Extract the [x, y] coordinate from the center of the cell holding the provided text.  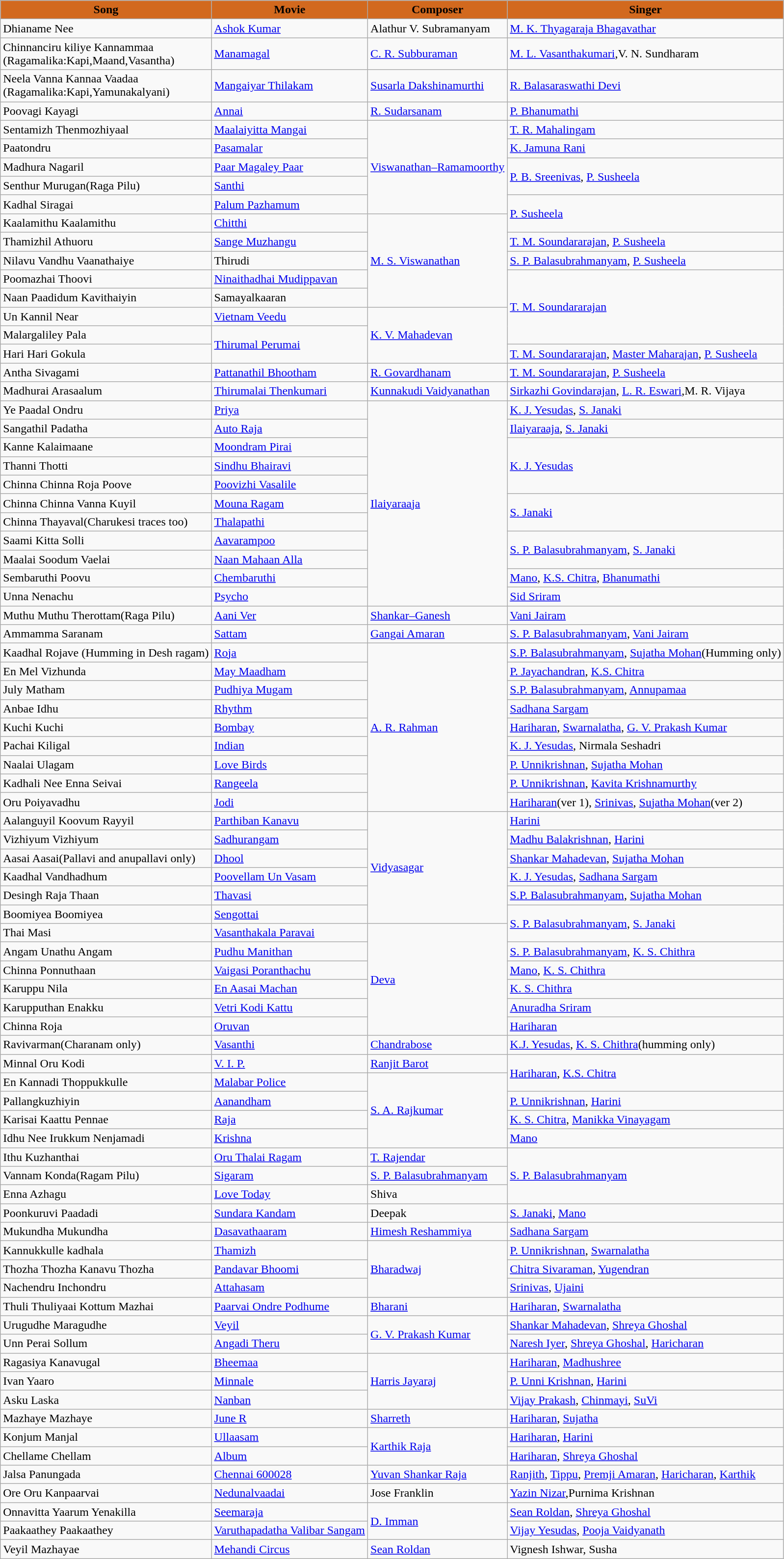
Harris Jayaraj [438, 1381]
Oru Poiyavadhu [106, 802]
Hari Hari Gokula [106, 354]
Vani Jairam [646, 615]
Parthiban Kanavu [289, 820]
Sean Roldan [438, 1549]
Thuli Thuliyaai Kottum Mazhai [106, 1306]
Santhi [289, 185]
K. Jamuna Rani [646, 148]
Sange Muzhangu [289, 241]
Vasanthakala Paravai [289, 933]
Dhool [289, 858]
June R [289, 1418]
Thirumalai Thenkumari [289, 391]
Shankar Mahadevan, Shreya Ghoshal [646, 1325]
Susarla Dakshinamurthi [438, 85]
Manamagal [289, 54]
S. P. Balasubrahmanyam, P. Susheela [646, 261]
Ravivarman(Charanam only) [106, 1045]
Anbae Idhu [106, 709]
Chinna Chinna Roja Poove [106, 484]
P. Unnikrishnan, Sujatha Mohan [646, 765]
Chinna Thayaval(Charukesi traces too) [106, 522]
Psycho [289, 597]
Madhu Balakrishnan, Harini [646, 839]
T. M. Soundararajan [646, 307]
Auto Raja [289, 428]
Sharreth [438, 1418]
G. V. Prakash Kumar [438, 1334]
Thamizh [289, 1250]
Chinna Roja [106, 1026]
C. R. Subburaman [438, 54]
Antha Sivagami [106, 372]
Bheemaa [289, 1362]
Chinnanciru kiliye Kannammaa(Ragamalika:Kapi,Maand,Vasantha) [106, 54]
S.P. Balasubrahmanyam, Sujatha Mohan(Humming only) [646, 653]
Mangaiyar Thilakam [289, 85]
Paakaathey Paakaathey [106, 1531]
En Kannadi Thoppukkulle [106, 1082]
Jodi [289, 802]
Moondram Pirai [289, 447]
R. Govardhanam [438, 372]
Yazin Nizar,Purnima Krishnan [646, 1493]
Himesh Reshammiya [438, 1232]
Priya [289, 410]
Paarvai Ondre Podhume [289, 1306]
Konjum Manjal [106, 1437]
Love Today [289, 1194]
Madhurai Arasaalum [106, 391]
En Mel Vizhunda [106, 671]
P. Susheela [646, 213]
Ore Oru Kanpaarvai [106, 1493]
Ashok Kumar [289, 28]
Mano, K.S. Chitra, Bhanumathi [646, 578]
Hariharan, Harini [646, 1437]
Ivan Yaaro [106, 1381]
Movie [289, 10]
Aavarampoo [289, 540]
R. Sudarsanam [438, 111]
T. M. Soundararajan, Master Maharajan, P. Susheela [646, 354]
Chitthi [289, 223]
Kaadhal Rojave (Humming in Desh ragam) [106, 653]
Chellame Chellam [106, 1456]
Nachendru Inchondru [106, 1288]
Dhianame Nee [106, 28]
R. Balasaraswathi Devi [646, 85]
P. Unnikrishnan, Swarnalatha [646, 1250]
Pallangkuzhiyin [106, 1101]
Aani Ver [289, 615]
Vaigasi Poranthachu [289, 970]
Sindhu Bhairavi [289, 466]
Angadi Theru [289, 1344]
S. P. Balasubrahmanyam, Vani Jairam [646, 634]
Thirumal Perumai [289, 344]
Kaalamithu Kaalamithu [106, 223]
Shankar–Ganesh [438, 615]
Palum Pazhamum [289, 204]
Paar Magaley Paar [289, 167]
K. J. Yesudas [646, 466]
P. Unnikrishnan, Harini [646, 1101]
Poonkuruvi Paadadi [106, 1213]
Seemaraja [289, 1512]
En Aasai Machan [289, 989]
Thanni Thotti [106, 466]
Malabar Police [289, 1082]
Onnavitta Yaarum Yenakilla [106, 1512]
Thai Masi [106, 933]
Srinivas, Ujaini [646, 1288]
Hariharan, K.S. Chitra [646, 1073]
Thozha Thozha Kanavu Thozha [106, 1269]
Sirkazhi Govindarajan, L. R. Eswari,M. R. Vijaya [646, 391]
July Matham [106, 690]
Pudhiya Mugam [289, 690]
Viswanathan–Ramamoorthy [438, 167]
Muthu Muthu Therottam(Raga Pilu) [106, 615]
P. Jayachandran, K.S. Chitra [646, 671]
Aasai Aasai(Pallavi and anupallavi only) [106, 858]
S.P. Balasubrahmanyam, Sujatha Mohan [646, 896]
Nanban [289, 1400]
Attahasam [289, 1288]
Aalanguyil Koovum Rayyil [106, 820]
Poovellam Un Vasam [289, 877]
Mano, K. S. Chithra [646, 970]
Mano [646, 1138]
Maalai Soodum Vaelai [106, 559]
K. S. Chitra, Manikka Vinayagam [646, 1119]
Senthur Murugan(Raga Pilu) [106, 185]
K. V. Mahadevan [438, 335]
Bharadwaj [438, 1269]
Chandrabose [438, 1045]
Saami Kitta Solli [106, 540]
Kadhali Nee Enna Seivai [106, 783]
Oruvan [289, 1026]
Gangai Amaran [438, 634]
Minnal Oru Kodi [106, 1063]
Boomiyea Boomiyea [106, 914]
Karisai Kaattu Pennae [106, 1119]
Urugudhe Maragudhe [106, 1325]
Alathur V. Subramanyam [438, 28]
Hariharan, Sujatha [646, 1418]
M. L. Vasanthakumari,V. N. Sundharam [646, 54]
Vannam Konda(Ragam Pilu) [106, 1176]
Un Kannil Near [106, 317]
Yuvan Shankar Raja [438, 1475]
Bharani [438, 1306]
Roja [289, 653]
Album [289, 1456]
Thavasi [289, 896]
Vijay Yesudas, Pooja Vaidyanath [646, 1531]
Chembaruthi [289, 578]
Malargaliley Pala [106, 335]
Mehandi Circus [289, 1549]
Angam Unathu Angam [106, 951]
Kannukkulle kadhala [106, 1250]
Sangathil Padatha [106, 428]
Naalai Ulagam [106, 765]
Ninaithadhai Mudippavan [289, 279]
S.P. Balasubrahmanyam, Annupamaa [646, 690]
Song [106, 10]
Sembaruthi Poovu [106, 578]
Pudhu Manithan [289, 951]
Ye Paadal Ondru [106, 410]
Naresh Iyer, Shreya Ghoshal, Haricharan [646, 1344]
Hariharan, Swarnalatha [646, 1306]
Naan Paadidum Kavithaiyin [106, 298]
T. Rajendar [438, 1157]
Poovizhi Vasalile [289, 484]
Mukundha Mukundha [106, 1232]
Krishna [289, 1138]
Sid Sriram [646, 597]
Ammamma Saranam [106, 634]
Ranjith, Tippu, Premji Amaran, Haricharan, Karthik [646, 1475]
S. A. Rajkumar [438, 1110]
Ilaiyaraaja, S. Janaki [646, 428]
Ithu Kuzhanthai [106, 1157]
Ullaasam [289, 1437]
Chitra Sivaraman, Yugendran [646, 1269]
Karupputhan Enakku [106, 1007]
T. R. Mahalingam [646, 130]
Hariharan, Shreya Ghoshal [646, 1456]
P. Bhanumathi [646, 111]
Paatondru [106, 148]
P. Unnikrishnan, Kavita Krishnamurthy [646, 783]
K. J. Yesudas, S. Janaki [646, 410]
Veyil Mazhayae [106, 1549]
Hariharan [646, 1026]
Sigaram [289, 1176]
A. R. Rahman [438, 727]
Mouna Ragam [289, 503]
K.J. Yesudas, K. S. Chithra(humming only) [646, 1045]
Minnale [289, 1381]
Anuradha Sriram [646, 1007]
Maalaiyitta Mangai [289, 130]
Singer [646, 10]
Asku Laska [106, 1400]
Deepak [438, 1213]
Pattanathil Bhootham [289, 372]
Karuppu Nila [106, 989]
Indian [289, 746]
Sundara Kandam [289, 1213]
S. P. Balasubrahmanyam, K. S. Chithra [646, 951]
P. Unni Krishnan, Harini [646, 1381]
M. K. Thyagaraja Bhagavathar [646, 28]
Neela Vanna Kannaa Vaadaa(Ragamalika:Kapi,Yamunakalyani) [106, 85]
Unna Nenachu [106, 597]
Thamizhil Athuoru [106, 241]
Karthik Raja [438, 1446]
Chinna Ponnuthaan [106, 970]
Rangeela [289, 783]
Kaadhal Vandhadhum [106, 877]
K. J. Yesudas, Sadhana Sargam [646, 877]
Vignesh Ishwar, Susha [646, 1549]
Sattam [289, 634]
Love Birds [289, 765]
Kunnakudi Vaidyanathan [438, 391]
Sean Roldan, Shreya Ghoshal [646, 1512]
Pachai Kiligal [106, 746]
Thirudi [289, 261]
Shiva [438, 1194]
V. I. P. [289, 1063]
Sadhurangam [289, 839]
Aanandham [289, 1101]
K. S. Chithra [646, 989]
Hariharan(ver 1), Srinivas, Sujatha Mohan(ver 2) [646, 802]
S. Janaki [646, 512]
Composer [438, 10]
Kadhal Siragai [106, 204]
S. Janaki, Mano [646, 1213]
Bombay [289, 727]
Hariharan, Madhushree [646, 1362]
Nedunalvaadai [289, 1493]
Pandavar Bhoomi [289, 1269]
Raja [289, 1119]
Mazhaye Mazhaye [106, 1418]
Chennai 600028 [289, 1475]
Sentamizh Thenmozhiyaal [106, 130]
Shankar Mahadevan, Sujatha Mohan [646, 858]
Pasamalar [289, 148]
Varuthapadatha Valibar Sangam [289, 1531]
Vetri Kodi Kattu [289, 1007]
Vizhiyum Vizhiyum [106, 839]
Enna Azhagu [106, 1194]
Rhythm [289, 709]
Poovagi Kayagi [106, 111]
Thalapathi [289, 522]
Dasavathaaram [289, 1232]
Naan Mahaan Alla [289, 559]
Vasanthi [289, 1045]
Chinna Chinna Vanna Kuyil [106, 503]
Vijay Prakash, Chinmayi, SuVi [646, 1400]
K. J. Yesudas, Nirmala Seshadri [646, 746]
Hariharan, Swarnalatha, G. V. Prakash Kumar [646, 727]
Vietnam Veedu [289, 317]
Ragasiya Kanavugal [106, 1362]
Jose Franklin [438, 1493]
Kuchi Kuchi [106, 727]
Sengottai [289, 914]
Veyil [289, 1325]
Kanne Kalaimaane [106, 447]
Oru Thalai Ragam [289, 1157]
Desingh Raja Thaan [106, 896]
Jalsa Panungada [106, 1475]
Samayalkaaran [289, 298]
Ilaiyaraaja [438, 503]
Harini [646, 820]
Unn Perai Sollum [106, 1344]
Madhura Nagaril [106, 167]
M. S. Viswanathan [438, 260]
Ranjit Barot [438, 1063]
Idhu Nee Irukkum Nenjamadi [106, 1138]
D. Imman [438, 1521]
Poomazhai Thoovi [106, 279]
Annai [289, 111]
Deva [438, 979]
Nilavu Vandhu Vaanathaiye [106, 261]
Vidyasagar [438, 867]
P. B. Sreenivas, P. Susheela [646, 176]
May Maadham [289, 671]
